Search for the cell housing the specified text and yield its (x, y) center coordinate. 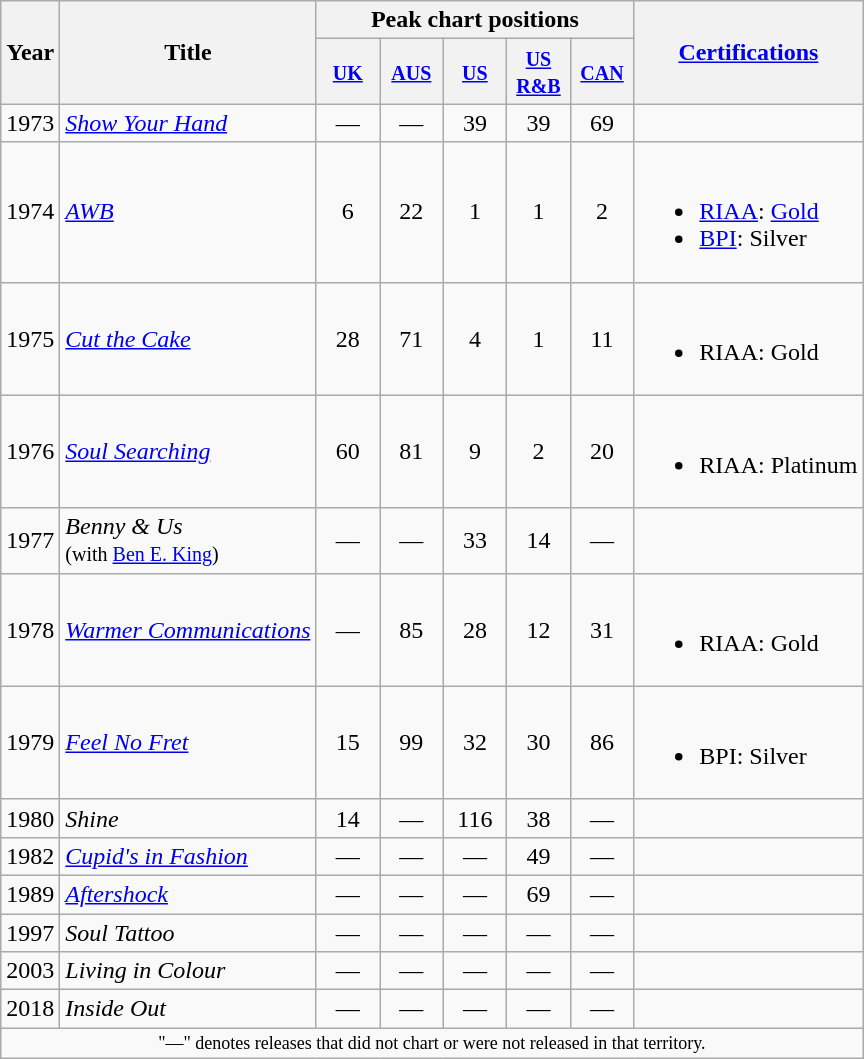
85 (412, 630)
15 (348, 742)
Living in Colour (188, 971)
20 (602, 452)
6 (348, 212)
1977 (30, 540)
1982 (30, 856)
UK (348, 72)
Certifications (748, 52)
CAN (602, 72)
Year (30, 52)
Cut the Cake (188, 338)
99 (412, 742)
Warmer Communications (188, 630)
Shine (188, 818)
Benny & Us (with Ben E. King) (188, 540)
2003 (30, 971)
BPI: Silver (748, 742)
31 (602, 630)
US R&B (539, 72)
1978 (30, 630)
38 (539, 818)
Show Your Hand (188, 123)
Peak chart positions (475, 20)
81 (412, 452)
1973 (30, 123)
1979 (30, 742)
22 (412, 212)
RIAA: GoldBPI: Silver (748, 212)
9 (475, 452)
Feel No Fret (188, 742)
RIAA: Platinum (748, 452)
1980 (30, 818)
60 (348, 452)
33 (475, 540)
11 (602, 338)
1975 (30, 338)
Inside Out (188, 1009)
Aftershock (188, 894)
US (475, 72)
"—" denotes releases that did not chart or were not released in that territory. (432, 1044)
2018 (30, 1009)
116 (475, 818)
86 (602, 742)
4 (475, 338)
71 (412, 338)
AUS (412, 72)
Soul Searching (188, 452)
32 (475, 742)
Cupid's in Fashion (188, 856)
1997 (30, 933)
AWB (188, 212)
30 (539, 742)
1974 (30, 212)
Title (188, 52)
49 (539, 856)
12 (539, 630)
1989 (30, 894)
Soul Tattoo (188, 933)
1976 (30, 452)
